Provide the [X, Y] coordinate of the cell's center where the given text is located.  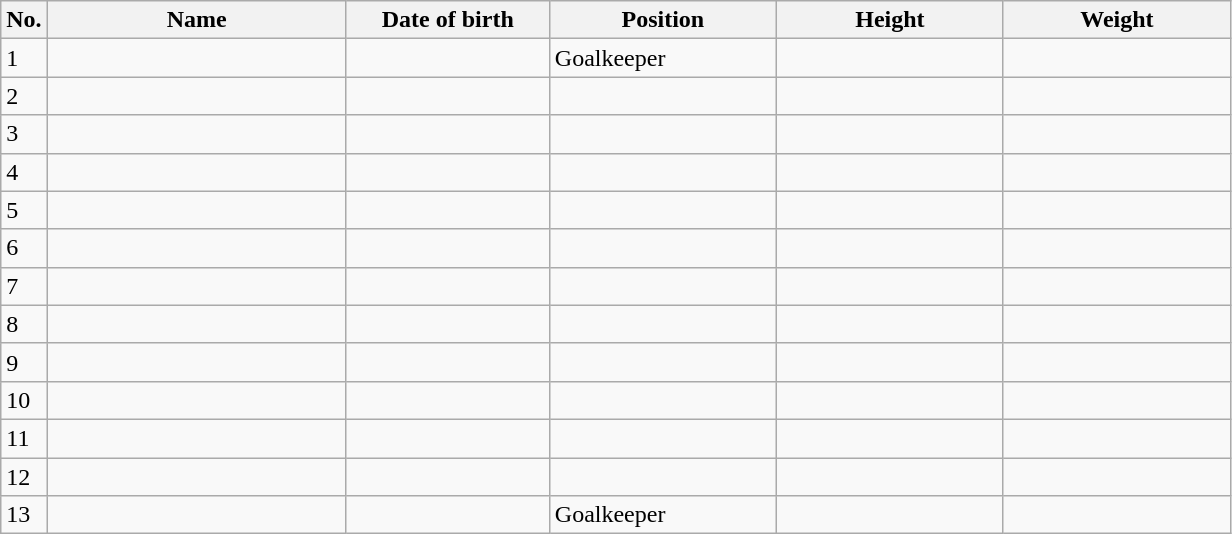
Name [196, 20]
6 [24, 248]
11 [24, 438]
Position [662, 20]
13 [24, 515]
8 [24, 324]
7 [24, 286]
2 [24, 96]
4 [24, 172]
Weight [1116, 20]
10 [24, 400]
No. [24, 20]
Height [890, 20]
3 [24, 134]
9 [24, 362]
Date of birth [448, 20]
5 [24, 210]
1 [24, 58]
12 [24, 477]
